Locate the cell with the specified text and output its [X, Y] center coordinate. 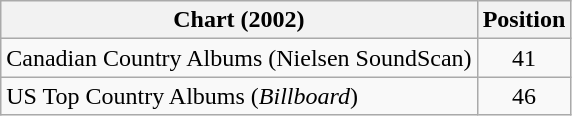
Position [524, 20]
46 [524, 96]
41 [524, 58]
Chart (2002) [239, 20]
US Top Country Albums (Billboard) [239, 96]
Canadian Country Albums (Nielsen SoundScan) [239, 58]
